Extract the (X, Y) coordinate from the center of the cell holding the provided text.  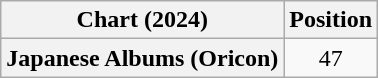
Chart (2024) (142, 20)
Japanese Albums (Oricon) (142, 58)
47 (331, 58)
Position (331, 20)
